Provide the [x, y] coordinate of the cell's center where the given text is located.  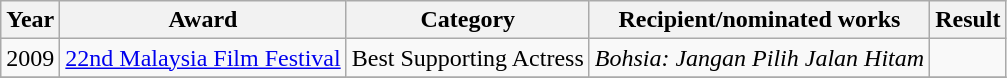
Result [968, 20]
2009 [30, 58]
Category [468, 20]
Recipient/nominated works [759, 20]
Year [30, 20]
Award [203, 20]
22nd Malaysia Film Festival [203, 58]
Best Supporting Actress [468, 58]
Bohsia: Jangan Pilih Jalan Hitam [759, 58]
